For the text-containing cell, return its midpoint in [x, y] coordinate format. 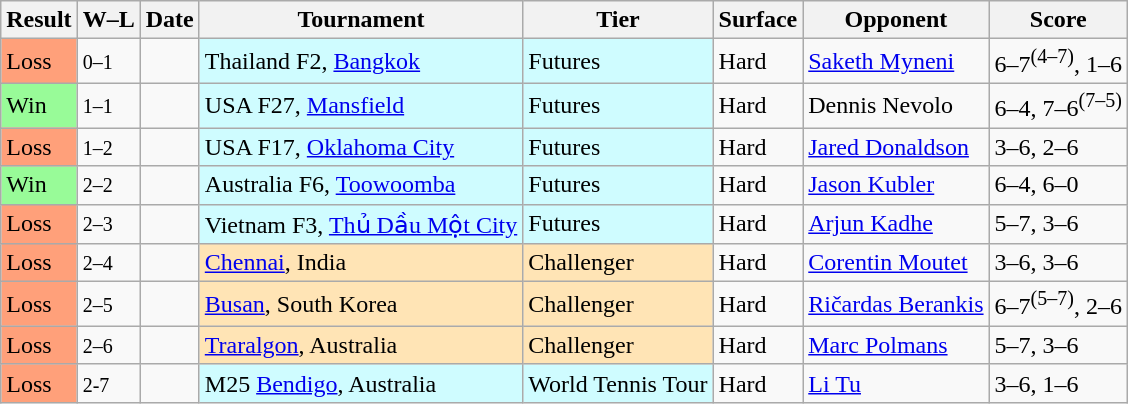
W–L [108, 20]
Tournament [361, 20]
Tier [618, 20]
6–7(4–7), 1–6 [1058, 62]
3–6, 1–6 [1058, 383]
2–2 [108, 185]
Opponent [896, 20]
USA F27, Mansfield [361, 106]
6–7(5–7), 2–6 [1058, 304]
3–6, 2–6 [1058, 147]
6–4, 6–0 [1058, 185]
World Tennis Tour [618, 383]
1–2 [108, 147]
2–4 [108, 263]
2–5 [108, 304]
Chennai, India [361, 263]
1–1 [108, 106]
2–6 [108, 345]
Busan, South Korea [361, 304]
Jared Donaldson [896, 147]
Vietnam F3, Thủ Dầu Một City [361, 224]
Li Tu [896, 383]
2–3 [108, 224]
Result [39, 20]
Dennis Nevolo [896, 106]
Australia F6, Toowoomba [361, 185]
Saketh Myneni [896, 62]
Surface [758, 20]
6–4, 7–6(7–5) [1058, 106]
Corentin Moutet [896, 263]
Thailand F2, Bangkok [361, 62]
0–1 [108, 62]
3–6, 3–6 [1058, 263]
Jason Kubler [896, 185]
M25 Bendigo, Australia [361, 383]
USA F17, Oklahoma City [361, 147]
Arjun Kadhe [896, 224]
Ričardas Berankis [896, 304]
2-7 [108, 383]
Marc Polmans [896, 345]
Score [1058, 20]
Traralgon, Australia [361, 345]
Date [170, 20]
